Search for the cell housing the specified text and yield its [X, Y] center coordinate. 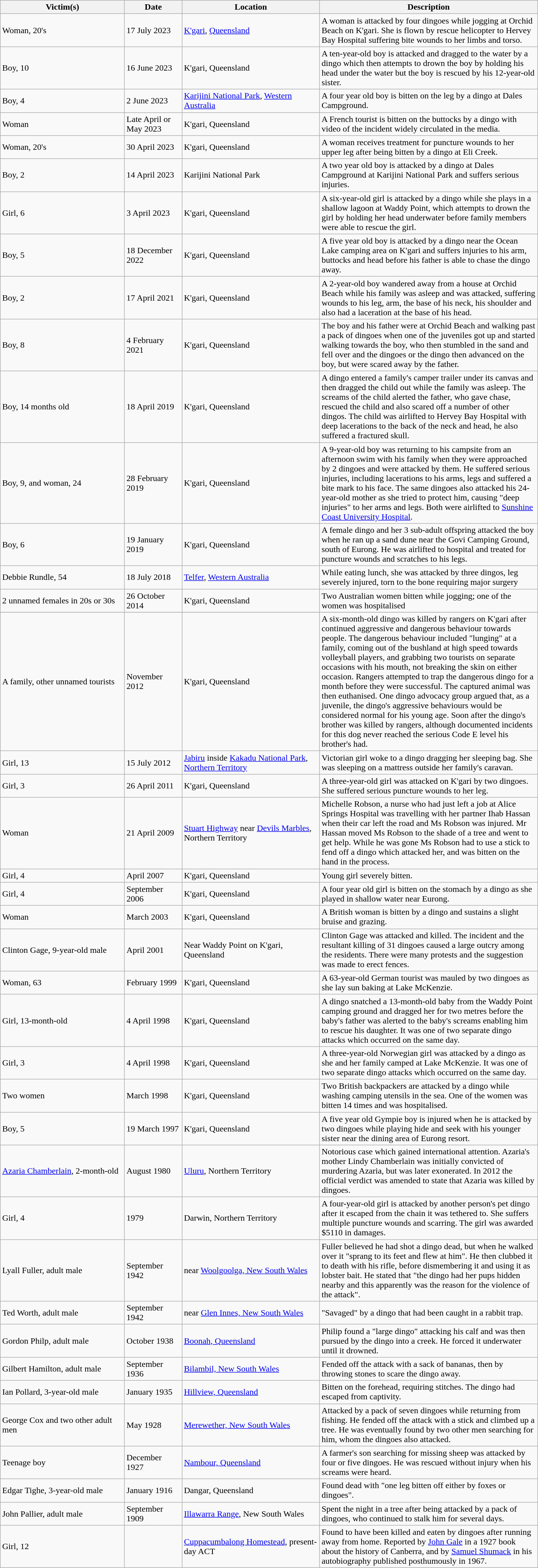
Found dead with "one leg bitten off either by foxes or dingoes". [429, 1491]
Gilbert Hamilton, adult male [63, 1369]
November 2012 [153, 682]
While eating lunch, she was attacked by three dingos, leg severely injured, torn to the bone requiring major surgery [429, 578]
26 October 2014 [153, 601]
Ted Worth, adult male [63, 1313]
March 1998 [153, 1095]
Lyall Fuller, adult male [63, 1270]
18 April 2019 [153, 407]
Ian Pollard, 3-year-old male [63, 1392]
18 July 2018 [153, 578]
Boy, 6 [63, 545]
September 2006 [153, 894]
Karijini National Park [251, 175]
Karijini National Park, Western Australia [251, 101]
Uluru, Northern Territory [251, 1171]
January 1935 [153, 1392]
Boy, 4 [63, 101]
17 July 2023 [153, 30]
Clinton Gage, 9-year-old male [63, 950]
A French tourist is bitten on the buttocks by a dingo with video of the incident widely circulated in the media. [429, 124]
A two year old boy is attacked by a dingo at Dales Campground at Karijini National Park and suffers serious injuries. [429, 175]
Philip found a "large dingo" attacking his calf and was then pursued by the dingo into a creek. He forced it underwater until it drowned. [429, 1341]
Bitten on the forehead, requiring stitches. The dingo had escaped from captivity. [429, 1392]
April 2007 [153, 875]
A 63-year-old German tourist was mauled by two dingoes as she lay sun baking at Lake McKenzie. [429, 983]
Boy, 9, and woman, 24 [63, 483]
A four year old boy is bitten on the leg by a dingo at Dales Campground. [429, 101]
near Glen Innes, New South Wales [251, 1313]
Cuppacumbalong Homestead, present-day ACT [251, 1546]
Gordon Philp, adult male [63, 1341]
Illawarra Range, New South Wales [251, 1513]
John Pallier, adult male [63, 1513]
Near Waddy Point on K'gari, Queensland [251, 950]
Boonah, Queensland [251, 1341]
Late April or May 2023 [153, 124]
A four year old girl is bitten on the stomach by a dingo as she played in shallow water near Eurong. [429, 894]
September 1909 [153, 1513]
September 1936 [153, 1369]
Merewether, New South Wales [251, 1425]
Boy, 10 [63, 68]
Location [251, 7]
Telfer, Western Australia [251, 578]
Darwin, Northern Territory [251, 1218]
A woman receives treatment for puncture wounds to her upper leg after being bitten by a dingo at Eli Creek. [429, 147]
Jabiru inside Kakadu National Park, Northern Territory [251, 762]
Edgar Tighe, 3-year-old male [63, 1491]
Description [429, 7]
near Woolgoolga, New South Wales [251, 1270]
Two British backpackers are attacked by a dingo while washing camping utensils in the sea. One of the women was bitten 14 times and was hospitalised. [429, 1095]
Date [153, 7]
19 March 1997 [153, 1128]
Stuart Highway near Devils Marbles, Northern Territory [251, 833]
Hillview, Queensland [251, 1392]
August 1980 [153, 1171]
Azaria Chamberlain, 2-month-old [63, 1171]
Girl, 6 [63, 213]
May 1928 [153, 1425]
2 unnamed females in 20s or 30s [63, 601]
Girl, 13 [63, 762]
Victorian girl woke to a dingo dragging her sleeping bag. She was sleeping on a mattress outside her family's caravan. [429, 762]
28 February 2019 [153, 483]
3 April 2023 [153, 213]
Two Australian women bitten while jogging; one of the women was hospitalised [429, 601]
Two women [63, 1095]
Young girl severely bitten. [429, 875]
Girl, 12 [63, 1546]
14 April 2023 [153, 175]
February 1999 [153, 983]
1979 [153, 1218]
30 April 2023 [153, 147]
17 April 2021 [153, 297]
Nambour, Queensland [251, 1462]
15 July 2012 [153, 762]
A farmer's son searching for missing sheep was attacked by four or five dingoes. He was rescued without injury when his screams were heard. [429, 1462]
Boy, 8 [63, 345]
2 June 2023 [153, 101]
Woman, 63 [63, 983]
Dangar, Queensland [251, 1491]
4 February 2021 [153, 345]
Victim(s) [63, 7]
16 June 2023 [153, 68]
Spent the night in a tree after being attacked by a pack of dingoes, who continued to stalk him for several days. [429, 1513]
18 December 2022 [153, 255]
October 1938 [153, 1341]
A family, other unnamed tourists [63, 682]
"Savaged" by a dingo that had been caught in a rabbit trap. [429, 1313]
A three-year-old girl was attacked on K'gari by two dingoes. She suffered serious puncture wounds to her leg. [429, 786]
19 January 2019 [153, 545]
Debbie Rundle, 54 [63, 578]
Boy, 14 months old [63, 407]
21 April 2009 [153, 833]
A British woman is bitten by a dingo and sustains a slight bruise and grazing. [429, 917]
Girl, 13-month-old [63, 1020]
Teenage boy [63, 1462]
January 1916 [153, 1491]
April 2001 [153, 950]
Bilambil, New South Wales [251, 1369]
26 April 2011 [153, 786]
March 2003 [153, 917]
December 1927 [153, 1462]
George Cox and two other adult men [63, 1425]
Fended off the attack with a sack of bananas, then by throwing stones to scare the dingo away. [429, 1369]
